Output the (x, y) coordinate of the center of the cell containing the given text.  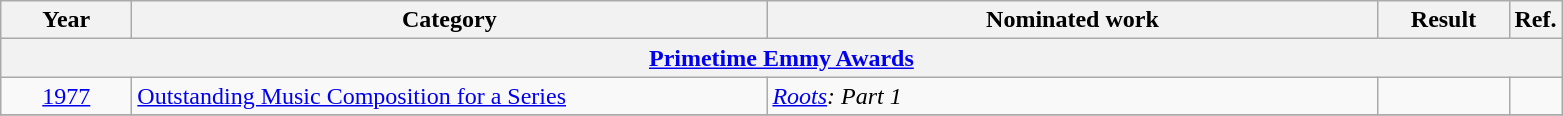
Ref. (1536, 20)
Nominated work (1072, 20)
Result (1444, 20)
Outstanding Music Composition for a Series (450, 96)
Year (66, 20)
Category (450, 20)
1977 (66, 96)
Roots: Part 1 (1072, 96)
Primetime Emmy Awards (782, 58)
